Locate the cell with the specified text and output its [X, Y] center coordinate. 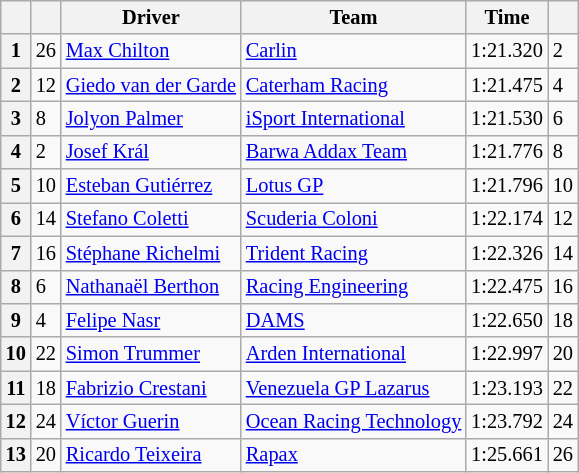
Caterham Racing [354, 85]
Ricardo Teixeira [151, 455]
5 [16, 186]
Josef Král [151, 152]
1:25.661 [507, 455]
Esteban Gutiérrez [151, 186]
Trident Racing [354, 253]
1:21.475 [507, 85]
DAMS [354, 320]
1:23.193 [507, 388]
Driver [151, 17]
Stéphane Richelmi [151, 253]
1:21.776 [507, 152]
Lotus GP [354, 186]
Simon Trummer [151, 354]
1:21.320 [507, 51]
1:22.650 [507, 320]
1:22.475 [507, 287]
Jolyon Palmer [151, 118]
9 [16, 320]
Giedo van der Garde [151, 85]
11 [16, 388]
3 [16, 118]
Carlin [354, 51]
Rapax [354, 455]
13 [16, 455]
Team [354, 17]
Time [507, 17]
Arden International [354, 354]
Stefano Coletti [151, 219]
Víctor Guerin [151, 421]
1:21.796 [507, 186]
Nathanaël Berthon [151, 287]
7 [16, 253]
Barwa Addax Team [354, 152]
Fabrizio Crestani [151, 388]
Scuderia Coloni [354, 219]
1 [16, 51]
Racing Engineering [354, 287]
1:22.174 [507, 219]
1:22.997 [507, 354]
1:21.530 [507, 118]
1:23.792 [507, 421]
1:22.326 [507, 253]
iSport International [354, 118]
Felipe Nasr [151, 320]
Venezuela GP Lazarus [354, 388]
Ocean Racing Technology [354, 421]
Max Chilton [151, 51]
